Provide the [x, y] coordinate of the cell's center where the given text is located.  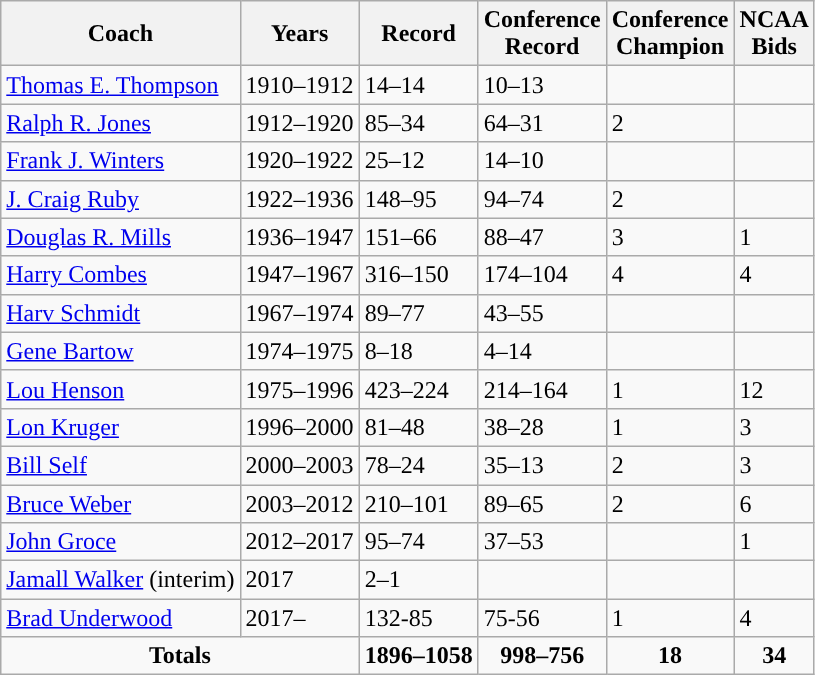
94–74 [542, 199]
Harry Combes [120, 275]
75-56 [542, 618]
12 [774, 389]
Frank J. Winters [120, 161]
2017 [300, 580]
25–12 [418, 161]
Totals [180, 656]
Lou Henson [120, 389]
ConferenceRecord [542, 34]
316–150 [418, 275]
NCAABids [774, 34]
1920–1922 [300, 161]
2017– [300, 618]
Record [418, 34]
J. Craig Ruby [120, 199]
78–24 [418, 465]
1967–1974 [300, 313]
14–10 [542, 161]
1975–1996 [300, 389]
1947–1967 [300, 275]
2–1 [418, 580]
Lon Kruger [120, 427]
132-85 [418, 618]
1910–1912 [300, 85]
1974–1975 [300, 351]
38–28 [542, 427]
998–756 [542, 656]
Harv Schmidt [120, 313]
151–66 [418, 237]
64–31 [542, 123]
2003–2012 [300, 503]
85–34 [418, 123]
1936–1947 [300, 237]
174–104 [542, 275]
1912–1920 [300, 123]
35–13 [542, 465]
1896–1058 [418, 656]
18 [670, 656]
1996–2000 [300, 427]
Bruce Weber [120, 503]
423–224 [418, 389]
148–95 [418, 199]
214–164 [542, 389]
Ralph R. Jones [120, 123]
Years [300, 34]
6 [774, 503]
8–18 [418, 351]
Brad Underwood [120, 618]
Coach [120, 34]
89–77 [418, 313]
ConferenceChampion [670, 34]
14–14 [418, 85]
34 [774, 656]
2000–2003 [300, 465]
John Groce [120, 542]
1922–1936 [300, 199]
4–14 [542, 351]
10–13 [542, 85]
Bill Self [120, 465]
81–48 [418, 427]
95–74 [418, 542]
2012–2017 [300, 542]
Thomas E. Thompson [120, 85]
210–101 [418, 503]
88–47 [542, 237]
37–53 [542, 542]
89–65 [542, 503]
43–55 [542, 313]
Douglas R. Mills [120, 237]
Jamall Walker (interim) [120, 580]
Gene Bartow [120, 351]
